Provide the [X, Y] coordinate of the cell's center where the given text is located.  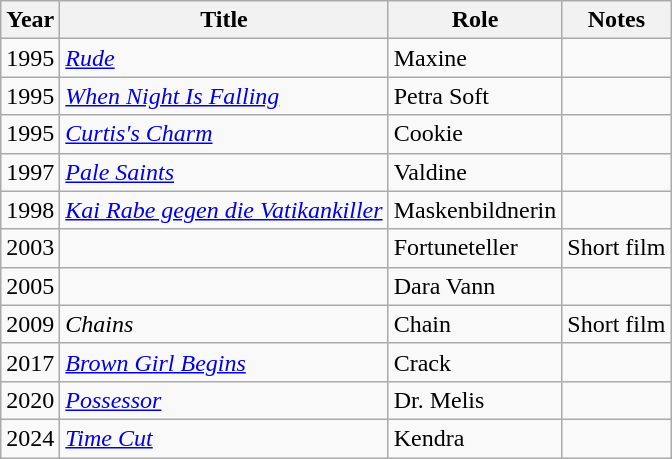
Year [30, 20]
Kendra [475, 438]
1998 [30, 210]
Fortuneteller [475, 248]
Time Cut [224, 438]
Chains [224, 324]
Kai Rabe gegen die Vatikankiller [224, 210]
2003 [30, 248]
Dr. Melis [475, 400]
Petra Soft [475, 96]
2024 [30, 438]
Possessor [224, 400]
Role [475, 20]
When Night Is Falling [224, 96]
Curtis's Charm [224, 134]
Rude [224, 58]
Chain [475, 324]
Title [224, 20]
Crack [475, 362]
Brown Girl Begins [224, 362]
2017 [30, 362]
Valdine [475, 172]
1997 [30, 172]
2009 [30, 324]
Cookie [475, 134]
Maskenbildnerin [475, 210]
Pale Saints [224, 172]
Dara Vann [475, 286]
Notes [616, 20]
Maxine [475, 58]
2020 [30, 400]
2005 [30, 286]
